Locate the cell with the specified text and output its [x, y] center coordinate. 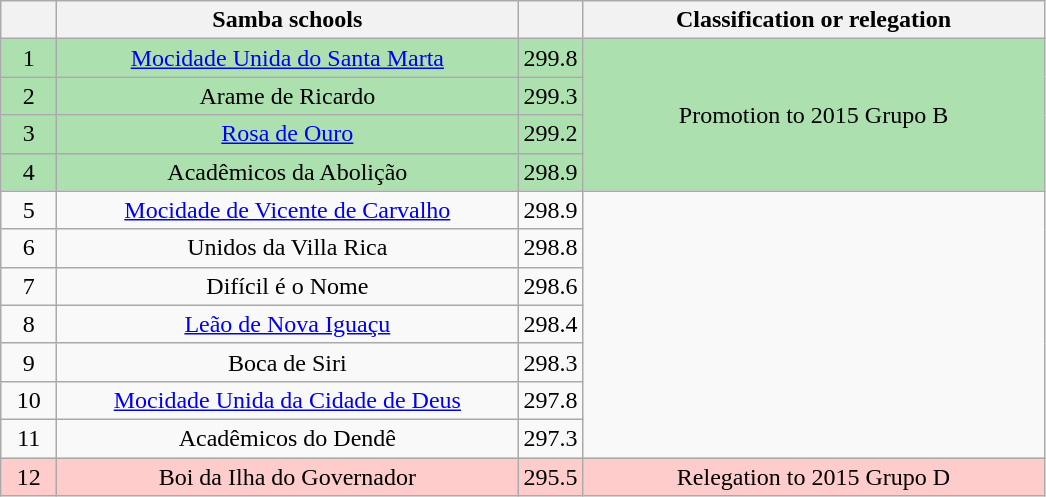
3 [29, 134]
Samba schools [288, 20]
Difícil é o Nome [288, 286]
5 [29, 210]
7 [29, 286]
Mocidade Unida da Cidade de Deus [288, 400]
1 [29, 58]
4 [29, 172]
Relegation to 2015 Grupo D [814, 477]
8 [29, 324]
2 [29, 96]
6 [29, 248]
12 [29, 477]
295.5 [550, 477]
Mocidade de Vicente de Carvalho [288, 210]
Leão de Nova Iguaçu [288, 324]
297.3 [550, 438]
299.2 [550, 134]
Unidos da Villa Rica [288, 248]
298.8 [550, 248]
Acadêmicos da Abolição [288, 172]
297.8 [550, 400]
Acadêmicos do Dendê [288, 438]
Promotion to 2015 Grupo B [814, 115]
Boi da Ilha do Governador [288, 477]
298.3 [550, 362]
Mocidade Unida do Santa Marta [288, 58]
298.6 [550, 286]
Arame de Ricardo [288, 96]
Classification or relegation [814, 20]
299.3 [550, 96]
Boca de Siri [288, 362]
10 [29, 400]
299.8 [550, 58]
9 [29, 362]
298.4 [550, 324]
Rosa de Ouro [288, 134]
11 [29, 438]
